Detect which cell encompasses the target text, then output its [x, y] center coordinate. 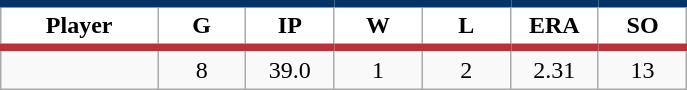
L [466, 26]
W [378, 26]
1 [378, 68]
8 [202, 68]
13 [642, 68]
39.0 [290, 68]
G [202, 26]
SO [642, 26]
2.31 [554, 68]
Player [80, 26]
2 [466, 68]
IP [290, 26]
ERA [554, 26]
